For the text-containing cell, return its midpoint in (X, Y) coordinate format. 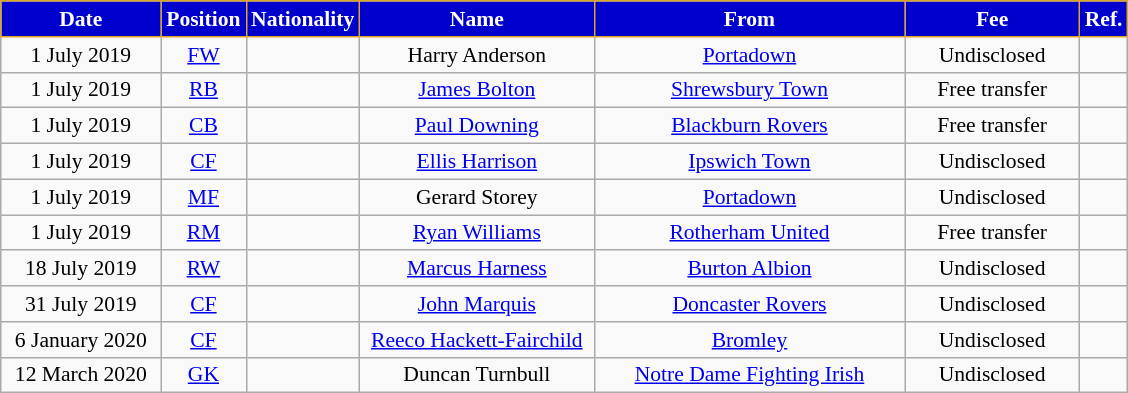
RM (204, 233)
Notre Dame Fighting Irish (749, 375)
Marcus Harness (476, 269)
GK (204, 375)
Ellis Harrison (476, 162)
Reeco Hackett-Fairchild (476, 340)
FW (204, 55)
John Marquis (476, 304)
Date (81, 19)
31 July 2019 (81, 304)
Doncaster Rovers (749, 304)
Duncan Turnbull (476, 375)
Nationality (302, 19)
Position (204, 19)
Name (476, 19)
Harry Anderson (476, 55)
Blackburn Rovers (749, 126)
CB (204, 126)
Ryan Williams (476, 233)
Bromley (749, 340)
Ipswich Town (749, 162)
Ref. (1104, 19)
Burton Albion (749, 269)
RW (204, 269)
Fee (992, 19)
From (749, 19)
MF (204, 197)
6 January 2020 (81, 340)
James Bolton (476, 90)
Rotherham United (749, 233)
RB (204, 90)
Paul Downing (476, 126)
Gerard Storey (476, 197)
Shrewsbury Town (749, 90)
18 July 2019 (81, 269)
12 March 2020 (81, 375)
